Return the [X, Y] coordinate for the center point of the cell that contains the specified text.  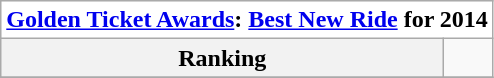
Ranking [222, 58]
Golden Ticket Awards: Best New Ride for 2014 [248, 20]
